Identify which cell holds the provided text, then report its (x, y) central coordinate. 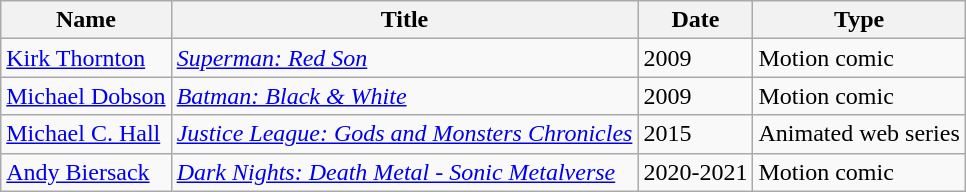
Andy Biersack (86, 172)
Kirk Thornton (86, 58)
Type (859, 20)
Michael C. Hall (86, 134)
Date (696, 20)
Superman: Red Son (404, 58)
Dark Nights: Death Metal - Sonic Metalverse (404, 172)
Animated web series (859, 134)
Batman: Black & White (404, 96)
Justice League: Gods and Monsters Chronicles (404, 134)
Michael Dobson (86, 96)
2020-2021 (696, 172)
Title (404, 20)
Name (86, 20)
2015 (696, 134)
